Pinpoint the cell where the given text exists, returning its (X, Y) midpoint coordinate. 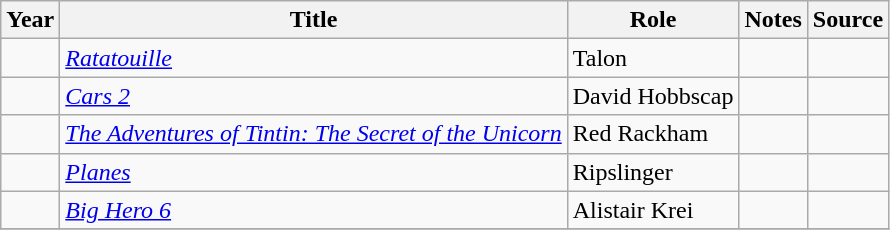
Notes (773, 20)
Alistair Krei (653, 210)
David Hobbscap (653, 96)
Big Hero 6 (314, 210)
The Adventures of Tintin: The Secret of the Unicorn (314, 134)
Red Rackham (653, 134)
Source (848, 20)
Ratatouille (314, 58)
Year (30, 20)
Planes (314, 172)
Ripslinger (653, 172)
Cars 2 (314, 96)
Role (653, 20)
Talon (653, 58)
Title (314, 20)
